Detect which cell encompasses the target text, then output its (X, Y) center coordinate. 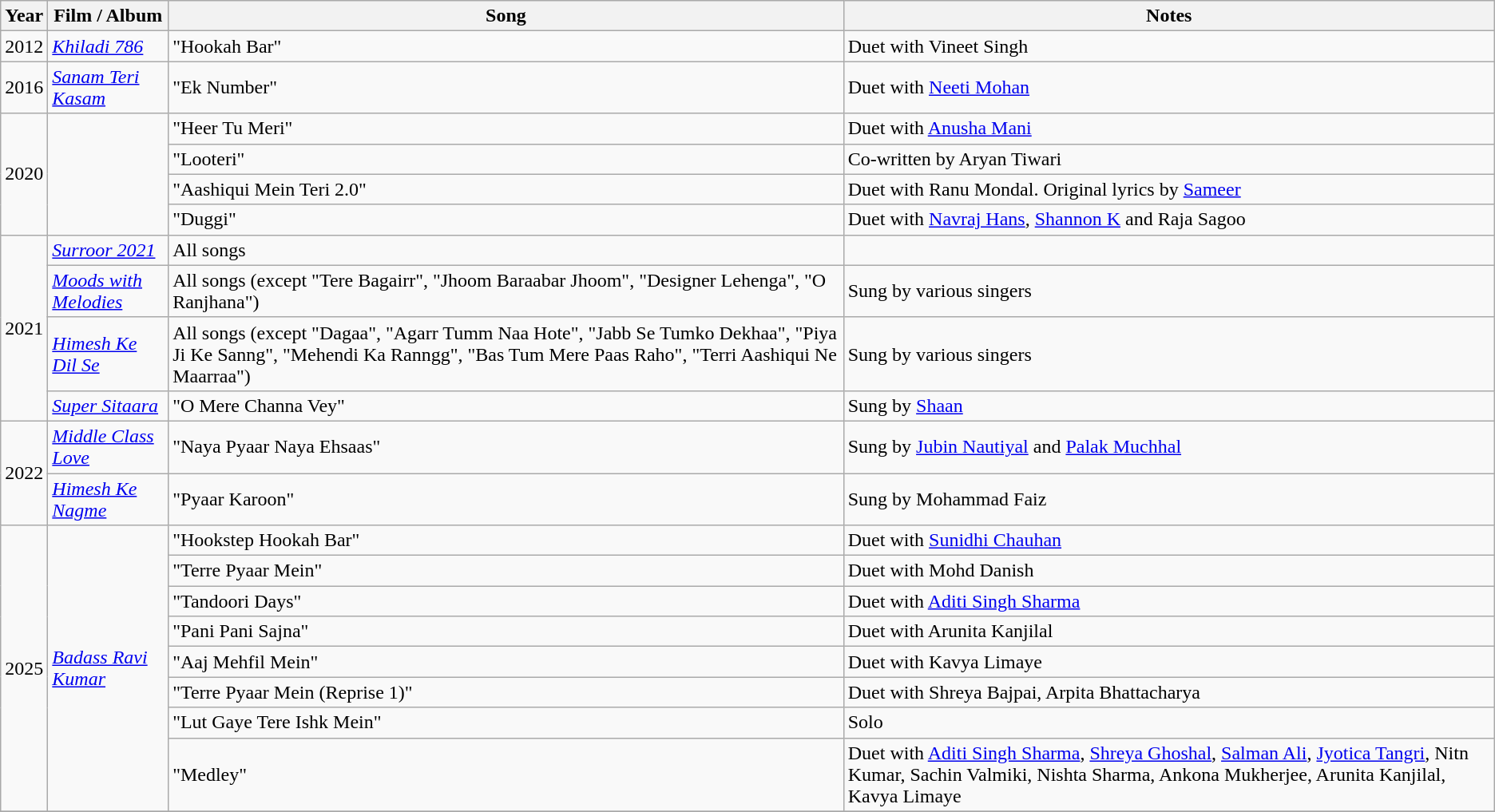
"Pyaar Karoon" (506, 498)
Duet with Kavya Limaye (1169, 662)
"Terre Pyaar Mein (Reprise 1)" (506, 692)
Notes (1169, 16)
"Aashiqui Mein Teri 2.0" (506, 189)
Sung by Jubin Nautiyal and Palak Muchhal (1169, 447)
Himesh Ke Nagme (109, 498)
Duet with Ranu Mondal. Original lyrics by Sameer (1169, 189)
Song (506, 16)
Duet with Vineet Singh (1169, 46)
"Hookah Bar" (506, 46)
Khiladi 786 (109, 46)
Super Sitaara (109, 406)
2020 (24, 174)
Duet with Shreya Bajpai, Arpita Bhattacharya (1169, 692)
Badass Ravi Kumar (109, 668)
"Lut Gaye Tere Ishk Mein" (506, 723)
"Aaj Mehfil Mein" (506, 662)
Surroor 2021 (109, 250)
2012 (24, 46)
"Heer Tu Meri" (506, 129)
Duet with Navraj Hans, Shannon K and Raja Sagoo (1169, 220)
2025 (24, 668)
"Duggi" (506, 220)
Solo (1169, 723)
"Naya Pyaar Naya Ehsaas" (506, 447)
Co-written by Aryan Tiwari (1169, 159)
2016 (24, 88)
Duet with Arunita Kanjilal (1169, 632)
Sung by Shaan (1169, 406)
Moods with Melodies (109, 291)
Year (24, 16)
"Pani Pani Sajna" (506, 632)
"Tandoori Days" (506, 601)
"Medley" (506, 774)
2022 (24, 473)
All songs (except "Tere Bagairr", "Jhoom Baraabar Jhoom", "Designer Lehenga", "O Ranjhana") (506, 291)
Duet with Anusha Mani (1169, 129)
Middle Class Love (109, 447)
All songs (506, 250)
2021 (24, 327)
"Terre Pyaar Mein" (506, 571)
Himesh Ke Dil Se (109, 354)
Duet with Mohd Danish (1169, 571)
Duet with Aditi Singh Sharma (1169, 601)
Sung by Mohammad Faiz (1169, 498)
"Hookstep Hookah Bar" (506, 541)
Duet with Sunidhi Chauhan (1169, 541)
"O Mere Channa Vey" (506, 406)
Sanam Teri Kasam (109, 88)
"Looteri" (506, 159)
"Ek Number" (506, 88)
Film / Album (109, 16)
Duet with Neeti Mohan (1169, 88)
